Identify which cell holds the provided text, then report its [x, y] central coordinate. 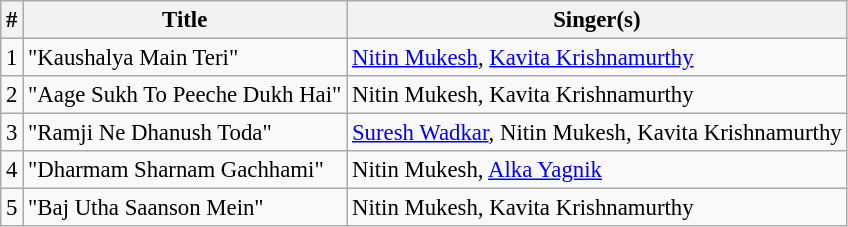
3 [12, 133]
1 [12, 58]
2 [12, 95]
4 [12, 170]
Title [185, 20]
"Dharmam Sharnam Gachhami" [185, 170]
"Baj Utha Saanson Mein" [185, 208]
"Kaushalya Main Teri" [185, 58]
"Ramji Ne Dhanush Toda" [185, 133]
5 [12, 208]
Suresh Wadkar, Nitin Mukesh, Kavita Krishnamurthy [597, 133]
Nitin Mukesh, Alka Yagnik [597, 170]
"Aage Sukh To Peeche Dukh Hai" [185, 95]
# [12, 20]
Singer(s) [597, 20]
